Locate the cell with the specified text and output its (x, y) center coordinate. 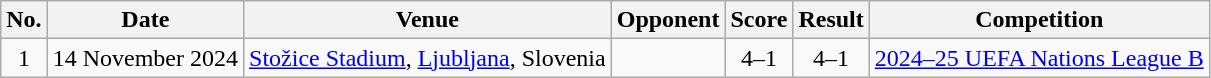
Date (145, 20)
Venue (428, 20)
Score (759, 20)
Competition (1039, 20)
14 November 2024 (145, 58)
1 (24, 58)
Result (831, 20)
Stožice Stadium, Ljubljana, Slovenia (428, 58)
2024–25 UEFA Nations League B (1039, 58)
Opponent (668, 20)
No. (24, 20)
